Provide the (x, y) coordinate of the cell's center where the given text is located.  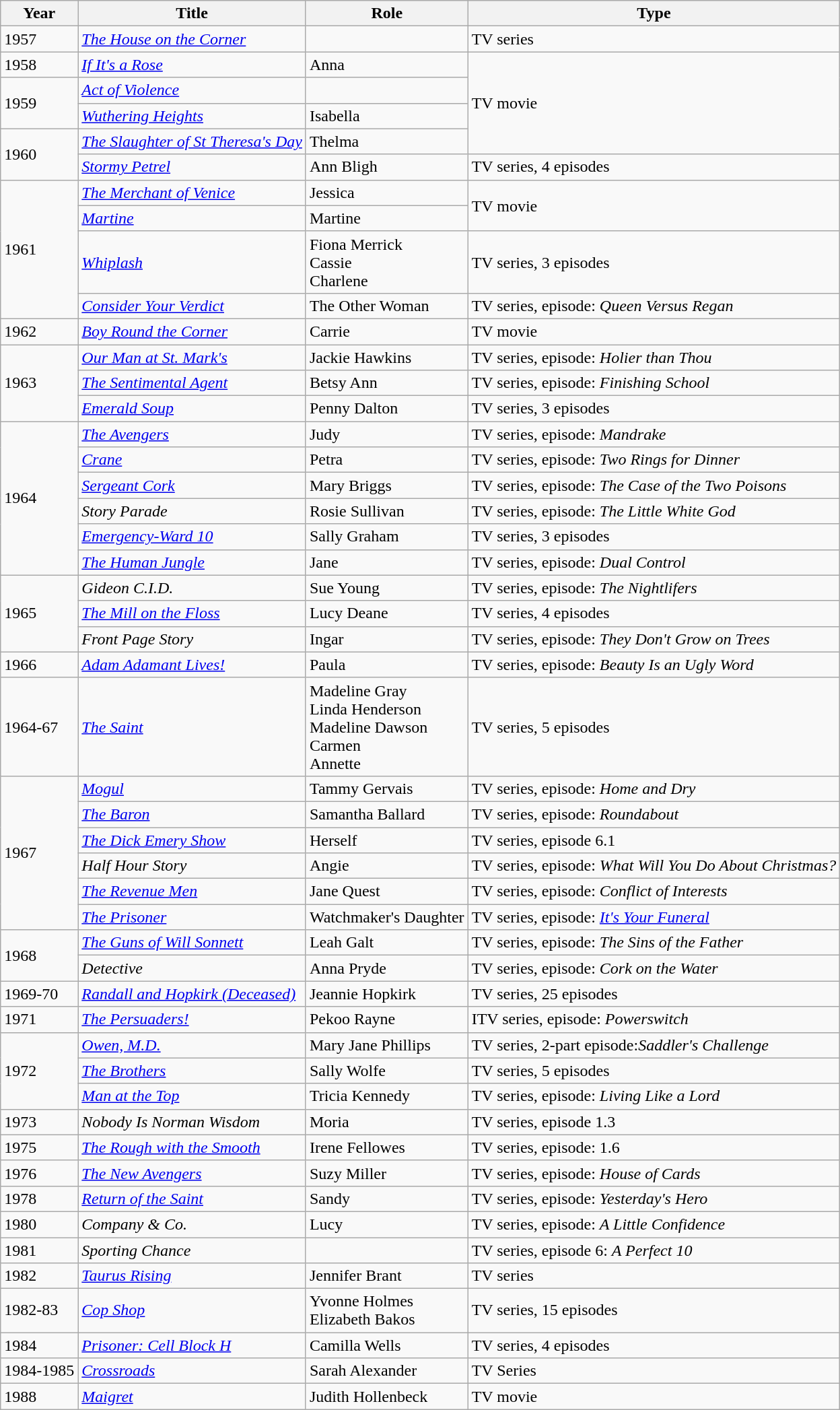
TV series, episode: House of Cards (654, 1173)
Year (39, 13)
Adam Adamant Lives! (193, 665)
TV series, episode: Finishing School (654, 383)
The Merchant of Venice (193, 193)
1962 (39, 331)
The House on the Corner (193, 39)
1964 (39, 498)
Tammy Gervais (386, 788)
Nobody Is Norman Wisdom (193, 1122)
1981 (39, 1250)
TV series, 25 episodes (654, 994)
Angie (386, 866)
TV series, episode 6: A Perfect 10 (654, 1250)
Moria (386, 1122)
1966 (39, 665)
The Dick Emery Show (193, 840)
Pekoo Rayne (386, 1019)
Lucy (386, 1224)
Jane (386, 562)
Jackie Hawkins (386, 358)
1961 (39, 249)
1969-70 (39, 994)
1958 (39, 65)
Paula (386, 665)
1973 (39, 1122)
Emerald Soup (193, 409)
The Mill on the Floss (193, 613)
TV series, episode 1.3 (654, 1122)
Consider Your Verdict (193, 306)
Sally Graham (386, 537)
Samantha Ballard (386, 814)
Act of Violence (193, 90)
Owen, M.D. (193, 1045)
TV series, episode: Conflict of Interests (654, 892)
Petra (386, 460)
Sergeant Cork (193, 485)
1972 (39, 1071)
Whiplash (193, 262)
Return of the Saint (193, 1199)
Anna (386, 65)
TV series, episode: The Nightlifers (654, 588)
TV series, episode: Queen Versus Regan (654, 306)
Sandy (386, 1199)
Penny Dalton (386, 409)
If It's a Rose (193, 65)
1971 (39, 1019)
Jessica (386, 193)
Camilla Wells (386, 1345)
The Human Jungle (193, 562)
The Guns of Will Sonnett (193, 943)
TV series, episode: It's Your Funeral (654, 917)
Jane Quest (386, 892)
Isabella (386, 116)
TV series, episode: The Sins of the Father (654, 943)
Boy Round the Corner (193, 331)
Maigret (193, 1397)
Wuthering Heights (193, 116)
Judy (386, 434)
1982-83 (39, 1310)
Man at the Top (193, 1096)
1975 (39, 1147)
Fiona MerrickCassieCharlene (386, 262)
TV series, episode: The Case of the Two Poisons (654, 485)
TV series, episode: Beauty Is an Ugly Word (654, 665)
Jennifer Brant (386, 1276)
TV Series (654, 1371)
Ingar (386, 639)
TV series, episode 6.1 (654, 840)
Yvonne HolmesElizabeth Bakos (386, 1310)
Suzy Miller (386, 1173)
1984 (39, 1345)
Cop Shop (193, 1310)
Sarah Alexander (386, 1371)
Our Man at St. Mark's (193, 358)
TV series, episode: The Little White God (654, 511)
Stormy Petrel (193, 167)
The Baron (193, 814)
TV series, episode: Yesterday's Hero (654, 1199)
Watchmaker's Daughter (386, 917)
TV series, episode: Living Like a Lord (654, 1096)
Tricia Kennedy (386, 1096)
The Brothers (193, 1071)
TV series, episode: Dual Control (654, 562)
Mary Jane Phillips (386, 1045)
Sporting Chance (193, 1250)
1964-67 (39, 727)
The Saint (193, 727)
Leah Galt (386, 943)
Madeline GrayLinda HendersonMadeline DawsonCarmenAnnette (386, 727)
The Sentimental Agent (193, 383)
Irene Fellowes (386, 1147)
TV series, 15 episodes (654, 1310)
Sue Young (386, 588)
1963 (39, 383)
Herself (386, 840)
TV series, episode: 1.6 (654, 1147)
1978 (39, 1199)
The Other Woman (386, 306)
ITV series, episode: Powerswitch (654, 1019)
Sally Wolfe (386, 1071)
TV series, episode: Holier than Thou (654, 358)
Half Hour Story (193, 866)
Mogul (193, 788)
Rosie Sullivan (386, 511)
Type (654, 13)
TV series, episode: They Don't Grow on Trees (654, 639)
Randall and Hopkirk (Deceased) (193, 994)
Ann Bligh (386, 167)
The Rough with the Smooth (193, 1147)
Judith Hollenbeck (386, 1397)
Prisoner: Cell Block H (193, 1345)
1980 (39, 1224)
Crane (193, 460)
TV series, episode: Mandrake (654, 434)
TV series, episode: Home and Dry (654, 788)
Taurus Rising (193, 1276)
TV series, episode: What Will You Do About Christmas? (654, 866)
1982 (39, 1276)
The Prisoner (193, 917)
1984-1985 (39, 1371)
1976 (39, 1173)
TV series, 2-part episode:Saddler's Challenge (654, 1045)
The Avengers (193, 434)
1967 (39, 852)
The Slaughter of St Theresa's Day (193, 141)
Emergency-Ward 10 (193, 537)
Anna Pryde (386, 968)
Mary Briggs (386, 485)
1957 (39, 39)
1965 (39, 613)
Gideon C.I.D. (193, 588)
TV series, episode: Two Rings for Dinner (654, 460)
Story Parade (193, 511)
The New Avengers (193, 1173)
TV series, episode: Roundabout (654, 814)
The Persuaders! (193, 1019)
Detective (193, 968)
Thelma (386, 141)
Title (193, 13)
Jeannie Hopkirk (386, 994)
1988 (39, 1397)
Carrie (386, 331)
1960 (39, 154)
The Revenue Men (193, 892)
Lucy Deane (386, 613)
1959 (39, 103)
TV series, episode: Cork on the Water (654, 968)
Crossroads (193, 1371)
1968 (39, 955)
Betsy Ann (386, 383)
Role (386, 13)
Company & Co. (193, 1224)
Front Page Story (193, 639)
TV series, episode: A Little Confidence (654, 1224)
